Detect which cell encompasses the target text, then output its (X, Y) center coordinate. 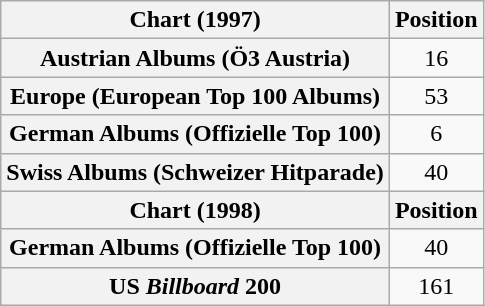
Swiss Albums (Schweizer Hitparade) (196, 172)
53 (436, 96)
Chart (1998) (196, 210)
6 (436, 134)
16 (436, 58)
Europe (European Top 100 Albums) (196, 96)
US Billboard 200 (196, 286)
Chart (1997) (196, 20)
161 (436, 286)
Austrian Albums (Ö3 Austria) (196, 58)
